Extract the (x, y) coordinate from the center of the cell holding the provided text.  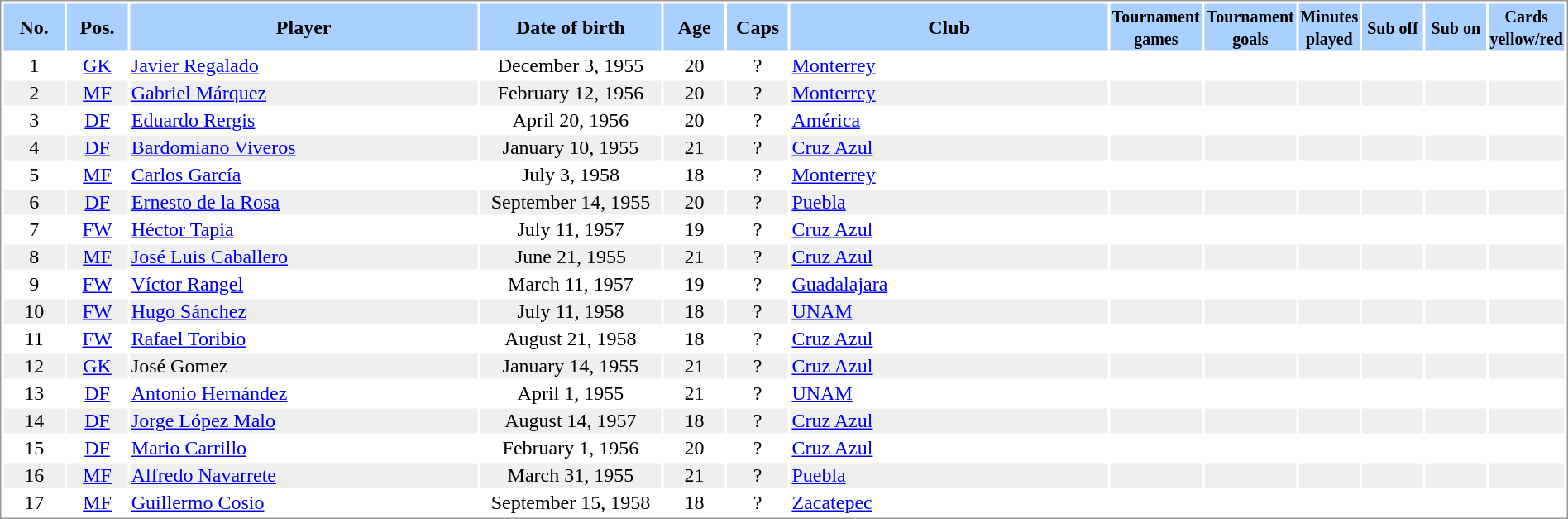
Sub off (1393, 26)
Carlos García (304, 175)
December 3, 1955 (571, 65)
2 (33, 94)
January 10, 1955 (571, 148)
José Gomez (304, 367)
Tournamentgames (1156, 26)
Sub on (1456, 26)
July 11, 1958 (571, 312)
Antonio Hernández (304, 393)
Pos. (98, 26)
September 15, 1958 (571, 502)
June 21, 1955 (571, 257)
Club (949, 26)
4 (33, 148)
Zacatepec (949, 502)
9 (33, 284)
12 (33, 367)
1 (33, 65)
August 21, 1958 (571, 339)
6 (33, 203)
Tournamentgoals (1250, 26)
Jorge López Malo (304, 421)
Date of birth (571, 26)
July 3, 1958 (571, 175)
Mario Carrillo (304, 448)
Eduardo Rergis (304, 120)
7 (33, 229)
Ernesto de la Rosa (304, 203)
April 20, 1956 (571, 120)
Guillermo Cosio (304, 502)
Cardsyellow/red (1527, 26)
Hugo Sánchez (304, 312)
February 1, 1956 (571, 448)
March 31, 1955 (571, 476)
10 (33, 312)
Minutesplayed (1329, 26)
Javier Regalado (304, 65)
March 11, 1957 (571, 284)
Gabriel Márquez (304, 94)
Caps (758, 26)
15 (33, 448)
August 14, 1957 (571, 421)
September 14, 1955 (571, 203)
Age (695, 26)
11 (33, 339)
Player (304, 26)
14 (33, 421)
16 (33, 476)
Bardomiano Viveros (304, 148)
13 (33, 393)
February 12, 1956 (571, 94)
5 (33, 175)
April 1, 1955 (571, 393)
Guadalajara (949, 284)
Rafael Toribio (304, 339)
July 11, 1957 (571, 229)
América (949, 120)
Héctor Tapia (304, 229)
No. (33, 26)
January 14, 1955 (571, 367)
8 (33, 257)
José Luis Caballero (304, 257)
3 (33, 120)
17 (33, 502)
Víctor Rangel (304, 284)
Alfredo Navarrete (304, 476)
